Output the [X, Y] coordinate of the center of the cell containing the given text.  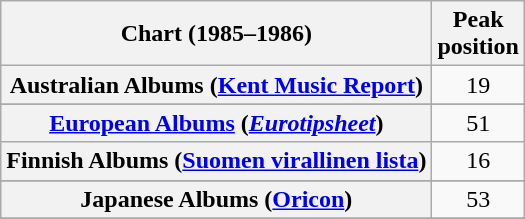
Australian Albums (Kent Music Report) [216, 85]
European Albums (Eurotipsheet) [216, 123]
Finnish Albums (Suomen virallinen lista) [216, 161]
16 [478, 161]
Peakposition [478, 34]
53 [478, 199]
Chart (1985–1986) [216, 34]
51 [478, 123]
Japanese Albums (Oricon) [216, 199]
19 [478, 85]
